Detect which cell encompasses the target text, then output its [X, Y] center coordinate. 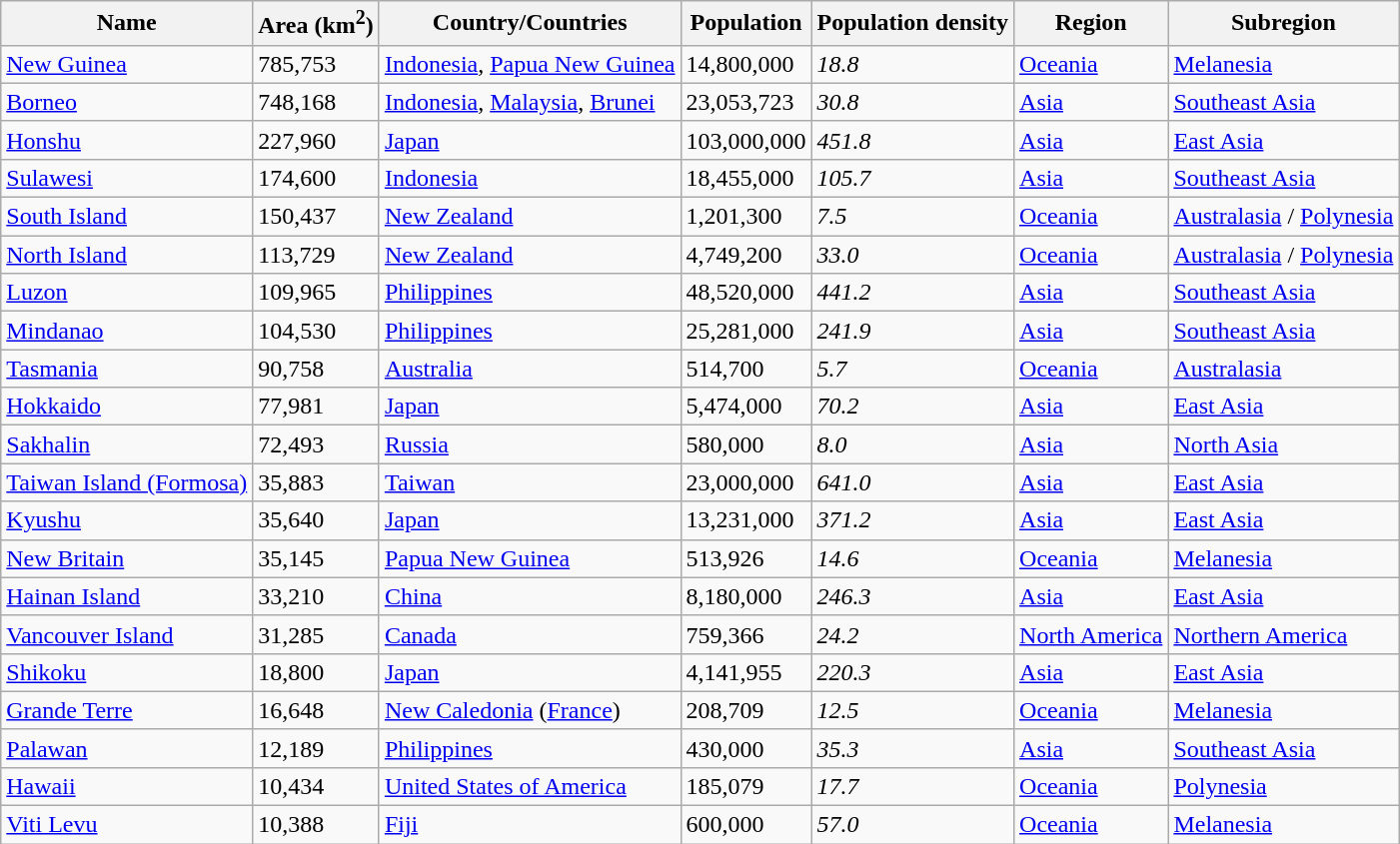
Hawaii [127, 786]
4,749,200 [745, 255]
105.7 [912, 178]
12.5 [912, 710]
Australia [530, 369]
Area (km2) [316, 24]
30.8 [912, 102]
Fiji [530, 825]
Shikoku [127, 672]
430,000 [745, 748]
Australasia [1283, 369]
25,281,000 [745, 331]
Borneo [127, 102]
Sulawesi [127, 178]
Population [745, 24]
580,000 [745, 444]
North America [1091, 634]
China [530, 596]
150,437 [316, 217]
113,729 [316, 255]
5,474,000 [745, 407]
185,079 [745, 786]
109,965 [316, 293]
513,926 [745, 558]
371.2 [912, 520]
Luzon [127, 293]
North Asia [1283, 444]
4,141,955 [745, 672]
35.3 [912, 748]
Palawan [127, 748]
33,210 [316, 596]
Polynesia [1283, 786]
1,201,300 [745, 217]
220.3 [912, 672]
14.6 [912, 558]
246.3 [912, 596]
New Britain [127, 558]
514,700 [745, 369]
Viti Levu [127, 825]
Russia [530, 444]
United States of America [530, 786]
208,709 [745, 710]
Sakhalin [127, 444]
48,520,000 [745, 293]
Vancouver Island [127, 634]
Tasmania [127, 369]
Taiwan Island (Formosa) [127, 482]
Taiwan [530, 482]
Hainan Island [127, 596]
748,168 [316, 102]
90,758 [316, 369]
23,053,723 [745, 102]
441.2 [912, 293]
Indonesia, Malaysia, Brunei [530, 102]
14,800,000 [745, 64]
8.0 [912, 444]
8,180,000 [745, 596]
Honshu [127, 140]
Subregion [1283, 24]
70.2 [912, 407]
Indonesia, Papua New Guinea [530, 64]
33.0 [912, 255]
Canada [530, 634]
57.0 [912, 825]
7.5 [912, 217]
104,530 [316, 331]
South Island [127, 217]
Hokkaido [127, 407]
72,493 [316, 444]
18.8 [912, 64]
12,189 [316, 748]
Mindanao [127, 331]
227,960 [316, 140]
Indonesia [530, 178]
23,000,000 [745, 482]
10,388 [316, 825]
New Caledonia (France) [530, 710]
24.2 [912, 634]
10,434 [316, 786]
35,640 [316, 520]
31,285 [316, 634]
451.8 [912, 140]
600,000 [745, 825]
North Island [127, 255]
77,981 [316, 407]
New Guinea [127, 64]
Kyushu [127, 520]
Region [1091, 24]
5.7 [912, 369]
17.7 [912, 786]
16,648 [316, 710]
103,000,000 [745, 140]
Country/Countries [530, 24]
785,753 [316, 64]
Northern America [1283, 634]
Papua New Guinea [530, 558]
35,145 [316, 558]
13,231,000 [745, 520]
641.0 [912, 482]
35,883 [316, 482]
Name [127, 24]
241.9 [912, 331]
Population density [912, 24]
18,455,000 [745, 178]
174,600 [316, 178]
18,800 [316, 672]
759,366 [745, 634]
Grande Terre [127, 710]
